Search for the cell housing the specified text and yield its [x, y] center coordinate. 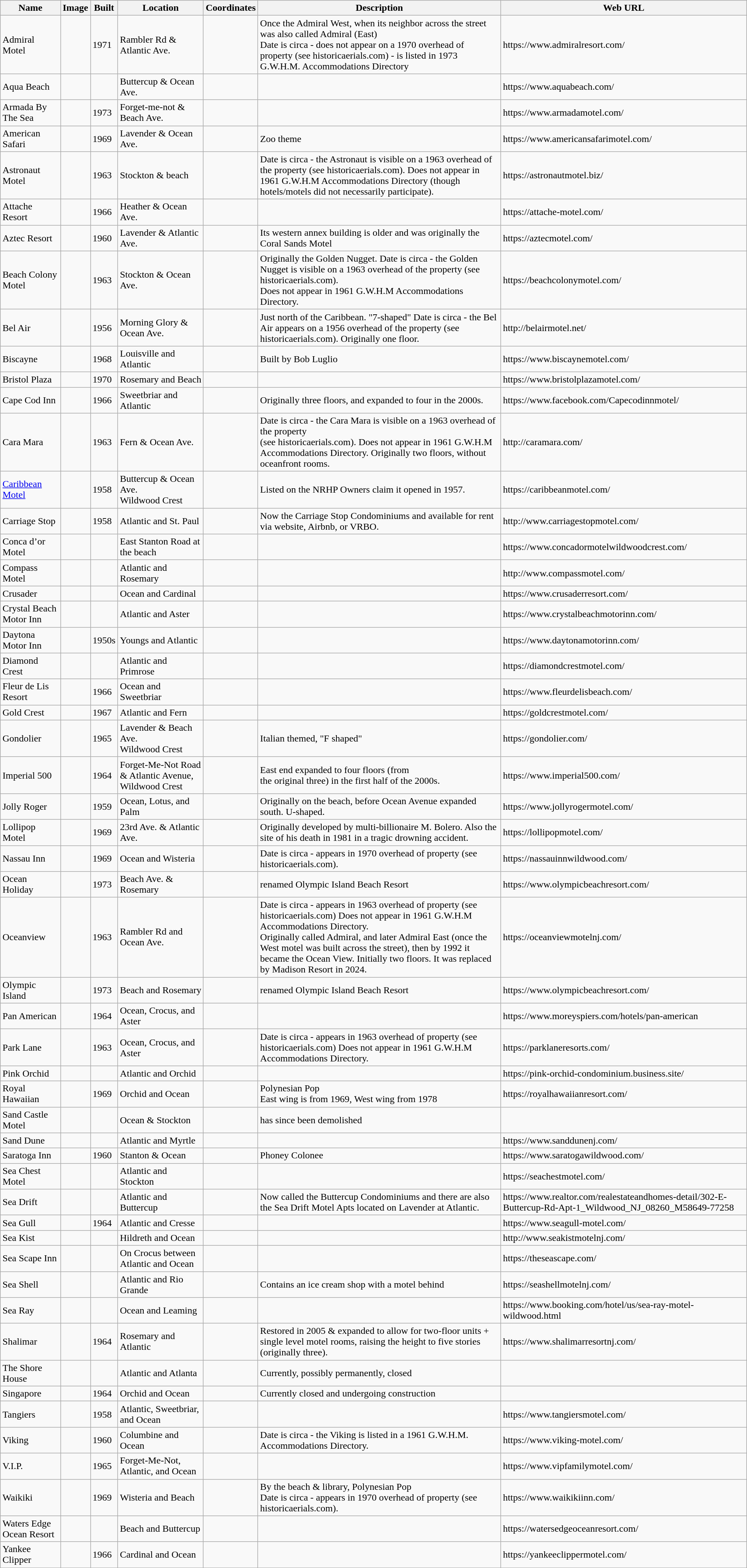
Aztec Resort [30, 238]
Pan American [30, 1016]
Buttercup & Ocean Ave.Wildwood Crest [160, 490]
Bel Air [30, 327]
Diamond Crest [30, 666]
Ocean & Stockton [160, 1120]
Sea Gull [30, 1223]
Crystal Beach Motor Inn [30, 614]
American Safari [30, 139]
Stanton & Ocean [160, 1156]
https://www.biscaynemotel.com/ [624, 359]
Singapore [30, 1394]
On Crocus between Atlantic and Ocean [160, 1258]
Astronaut Motel [30, 176]
Name [30, 8]
https://www.crusaderresort.com/ [624, 594]
Location [160, 8]
Atlantic and Rosemary [160, 573]
Ocean and Wisteria [160, 858]
Built [104, 8]
Sea Shell [30, 1284]
Sea Drift [30, 1202]
https://caribbeanmotel.com/ [624, 490]
The Shore House [30, 1373]
1970 [104, 379]
Coordinates [231, 8]
Ocean and Cardinal [160, 594]
Lavender & Ocean Ave. [160, 139]
http://belairmotel.net/ [624, 327]
1956 [104, 327]
Tangiers [30, 1414]
Date is circa - appears in 1963 overhead of property (see historicaerials.com) Does not appear in 1961 G.W.H.M Accommodations Directory. [379, 1047]
Built by Bob Luglio [379, 359]
https://theseascape.com/ [624, 1258]
Date is circa - the Viking is listed in a 1961 G.W.H.M. Accommodations Directory. [379, 1440]
Caribbean Motel [30, 490]
Stockton & beach [160, 176]
Lavender & Atlantic Ave. [160, 238]
Rambler Rd & Atlantic Ave. [160, 45]
Olympic Island [30, 990]
Youngs and Atlantic [160, 640]
23rd Ave. & Atlantic Ave. [160, 832]
https://beachcolonymotel.com/ [624, 280]
https://www.jollyrogermotel.com/ [624, 807]
Forget-me-not & Beach Ave. [160, 112]
https://parklaneresorts.com/ [624, 1047]
https://lollipopmotel.com/ [624, 832]
Yankee Clipper [30, 1555]
Saratoga Inn [30, 1156]
Listed on the NRHP Owners claim it opened in 1957. [379, 490]
https://www.aquabeach.com/ [624, 87]
Contains an ice cream shop with a motel behind [379, 1284]
Louisville and Atlantic [160, 359]
Aqua Beach [30, 87]
https://www.imperial500.com/ [624, 775]
https://oceanviewmotelnj.com/ [624, 937]
https://www.admiralresort.com/ [624, 45]
Crusader [30, 594]
V.I.P. [30, 1466]
Attache Resort [30, 212]
Beach and Buttercup [160, 1529]
Columbine and Ocean [160, 1440]
Atlantic and Atlanta [160, 1373]
Atlantic and Orchid [160, 1073]
https://www.viking-motel.com/ [624, 1440]
Biscayne [30, 359]
https://gondolier.com/ [624, 738]
Atlantic and Buttercup [160, 1202]
https://seashellmotelnj.com/ [624, 1284]
https://attache-motel.com/ [624, 212]
Stockton & Ocean Ave. [160, 280]
https://www.vipfamilymotel.com/ [624, 1466]
Gold Crest [30, 712]
Web URL [624, 8]
Currently closed and undergoing construction [379, 1394]
https://www.concadormotelwildwoodcrest.com/ [624, 547]
Rambler Rd and Ocean Ave. [160, 937]
Sand Dune [30, 1140]
East Stanton Road at the beach [160, 547]
http://caramara.com/ [624, 442]
Beach Colony Motel [30, 280]
https://www.americansafarimotel.com/ [624, 139]
By the beach & library, Polynesian PopDate is circa - appears in 1970 overhead of property (see historicaerials.com). [379, 1497]
https://astronautmotel.biz/ [624, 176]
Rosemary and Atlantic [160, 1342]
Imperial 500 [30, 775]
https://yankeeclippermotel.com/ [624, 1555]
Conca d’or Motel [30, 547]
Cardinal and Ocean [160, 1555]
Originally on the beach, before Ocean Avenue expanded south. U-shaped. [379, 807]
https://www.shalimarresortnj.com/ [624, 1342]
Atlantic, Sweetbriar, and Ocean [160, 1414]
Buttercup & Ocean Ave. [160, 87]
https://www.crystalbeachmotorinn.com/ [624, 614]
https://www.realtor.com/realestateandhomes-detail/302-E-Buttercup-Rd-Apt-1_Wildwood_NJ_08260_M58649-77258 [624, 1202]
Atlantic and St. Paul [160, 521]
https://nassauinnwildwood.com/ [624, 858]
Shalimar [30, 1342]
Waters Edge Ocean Resort [30, 1529]
https://www.bristolplazamotel.com/ [624, 379]
Morning Glory & Ocean Ave. [160, 327]
Daytona Motor Inn [30, 640]
Now the Carriage Stop Condominiums and available for rent via website, Airbnb, or VRBO. [379, 521]
Zoo theme [379, 139]
Beach Ave. & Rosemary [160, 885]
1950s [104, 640]
Originally developed by multi-billionaire M. Bolero. Also the site of his death in 1981 in a tragic drowning accident. [379, 832]
Wisteria and Beach [160, 1497]
https://www.booking.com/hotel/us/sea-ray-motel-wildwood.html [624, 1311]
Beach and Rosemary [160, 990]
https://www.sanddunenj.com/ [624, 1140]
Cara Mara [30, 442]
Armada By The Sea [30, 112]
1959 [104, 807]
https://www.daytonamotorinn.com/ [624, 640]
Image [76, 8]
https://goldcrestmotel.com/ [624, 712]
Pink Orchid [30, 1073]
Phoney Colonee [379, 1156]
Jolly Roger [30, 807]
Restored in 2005 & expanded to allow for two-floor units + single level motel rooms, raising the height to five stories (originally three). [379, 1342]
https://seachestmotel.com/ [624, 1176]
Ocean and Sweetbriar [160, 692]
Heather & Ocean Ave. [160, 212]
Forget-Me-Not Road & Atlantic Avenue, Wildwood Crest [160, 775]
Polynesian PopEast wing is from 1969, West wing from 1978 [379, 1094]
Sea Ray [30, 1311]
http://www.carriagestopmotel.com/ [624, 521]
Fleur de Lis Resort [30, 692]
Bristol Plaza [30, 379]
Ocean, Lotus, and Palm [160, 807]
Originally three floors, and expanded to four in the 2000s. [379, 400]
Forget-Me-Not, Atlantic, and Ocean [160, 1466]
Cape Cod Inn [30, 400]
Description [379, 8]
https://watersedgeoceanresort.com/ [624, 1529]
Sea Chest Motel [30, 1176]
Atlantic and Fern [160, 712]
Atlantic and Stockton [160, 1176]
Date is circa - appears in 1970 overhead of property (see historicaerials.com). [379, 858]
Currently, possibly permanently, closed [379, 1373]
East end expanded to four floors (fromthe original three) in the first half of the 2000s. [379, 775]
https://www.facebook.com/Capecodinnmotel/ [624, 400]
Carriage Stop [30, 521]
Atlantic and Rio Grande [160, 1284]
Lollipop Motel [30, 832]
Atlantic and Primrose [160, 666]
https://www.saratogawildwood.com/ [624, 1156]
1967 [104, 712]
Ocean and Leaming [160, 1311]
1971 [104, 45]
Sweetbriar and Atlantic [160, 400]
Lavender & Beach Ave. Wildwood Crest [160, 738]
Park Lane [30, 1047]
Admiral Motel [30, 45]
Atlantic and Aster [160, 614]
Gondolier [30, 738]
https://aztecmotel.com/ [624, 238]
Waikiki [30, 1497]
Rosemary and Beach [160, 379]
Hildreth and Ocean [160, 1238]
https://www.armadamotel.com/ [624, 112]
https://www.tangiersmotel.com/ [624, 1414]
Nassau Inn [30, 858]
Italian themed, "F shaped" [379, 738]
Now called the Buttercup Condominiums and there are also the Sea Drift Motel Apts located on Lavender at Atlantic. [379, 1202]
https://diamondcrestmotel.com/ [624, 666]
https://pink-orchid-condominium.business.site/ [624, 1073]
Ocean Holiday [30, 885]
Atlantic and Cresse [160, 1223]
Sea Kist [30, 1238]
Viking [30, 1440]
Its western annex building is older and was originally the Coral Sands Motel [379, 238]
https://www.waikikiinn.com/ [624, 1497]
Royal Hawaiian [30, 1094]
https://www.fleurdelisbeach.com/ [624, 692]
http://www.compassmotel.com/ [624, 573]
Sea Scape Inn [30, 1258]
Sand Castle Motel [30, 1120]
Fern & Ocean Ave. [160, 442]
1968 [104, 359]
Atlantic and Myrtle [160, 1140]
https://www.moreyspiers.com/hotels/pan-american [624, 1016]
has since been demolished [379, 1120]
https://royalhawaiianresort.com/ [624, 1094]
https://www.seagull-motel.com/ [624, 1223]
http://www.seakistmotelnj.com/ [624, 1238]
Compass Motel [30, 573]
Oceanview [30, 937]
